Find where the given text appears and provide that cell's center as [X, Y] coordinate. 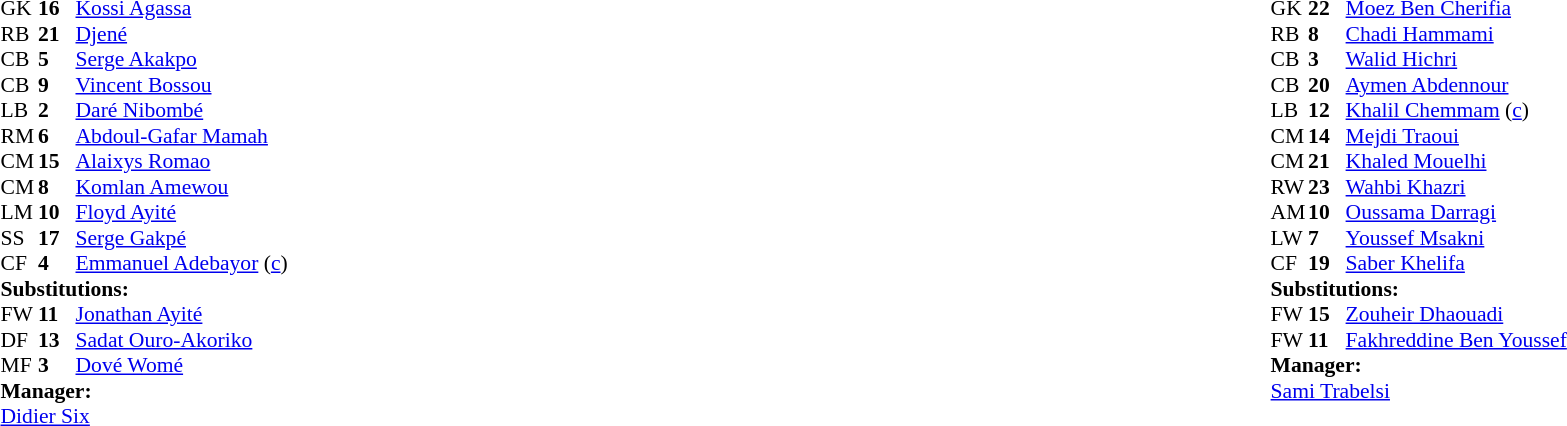
SS [19, 238]
Djené [182, 34]
Floyd Ayité [182, 213]
Komlan Amewou [182, 187]
Khalil Chemmam (c) [1456, 111]
6 [57, 136]
AM [1290, 213]
Emmanuel Adebayor (c) [182, 263]
19 [1327, 263]
Zouheir Dhaouadi [1456, 315]
LW [1290, 238]
13 [57, 340]
Serge Akakpo [182, 59]
Sadat Ouro-Akoriko [182, 340]
Oussama Darragi [1456, 213]
2 [57, 111]
4 [57, 263]
17 [57, 238]
LM [19, 213]
Youssef Msakni [1456, 238]
DF [19, 340]
Serge Gakpé [182, 238]
MF [19, 365]
Fakhreddine Ben Youssef [1456, 340]
Wahbi Khazri [1456, 187]
9 [57, 85]
RW [1290, 187]
Dové Womé [182, 365]
Chadi Hammami [1456, 34]
23 [1327, 187]
7 [1327, 238]
Vincent Bossou [182, 85]
20 [1327, 85]
5 [57, 59]
12 [1327, 111]
Sami Trabelsi [1419, 391]
Saber Khelifa [1456, 263]
Jonathan Ayité [182, 315]
Aymen Abdennour [1456, 85]
Khaled Mouelhi [1456, 161]
Walid Hichri [1456, 59]
14 [1327, 136]
Alaixys Romao [182, 161]
RM [19, 136]
Mejdi Traoui [1456, 136]
Daré Nibombé [182, 111]
Abdoul-Gafar Mamah [182, 136]
